For the text-containing cell, return its midpoint in [X, Y] coordinate format. 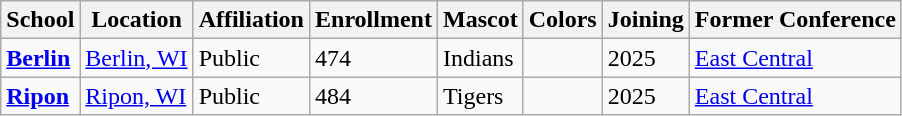
Berlin [40, 58]
484 [373, 96]
School [40, 20]
Indians [480, 58]
Mascot [480, 20]
Location [136, 20]
Ripon, WI [136, 96]
Joining [646, 20]
474 [373, 58]
Berlin, WI [136, 58]
Colors [562, 20]
Affiliation [251, 20]
Enrollment [373, 20]
Former Conference [795, 20]
Tigers [480, 96]
Ripon [40, 96]
